Return the (x, y) coordinate for the center point of the cell that contains the specified text.  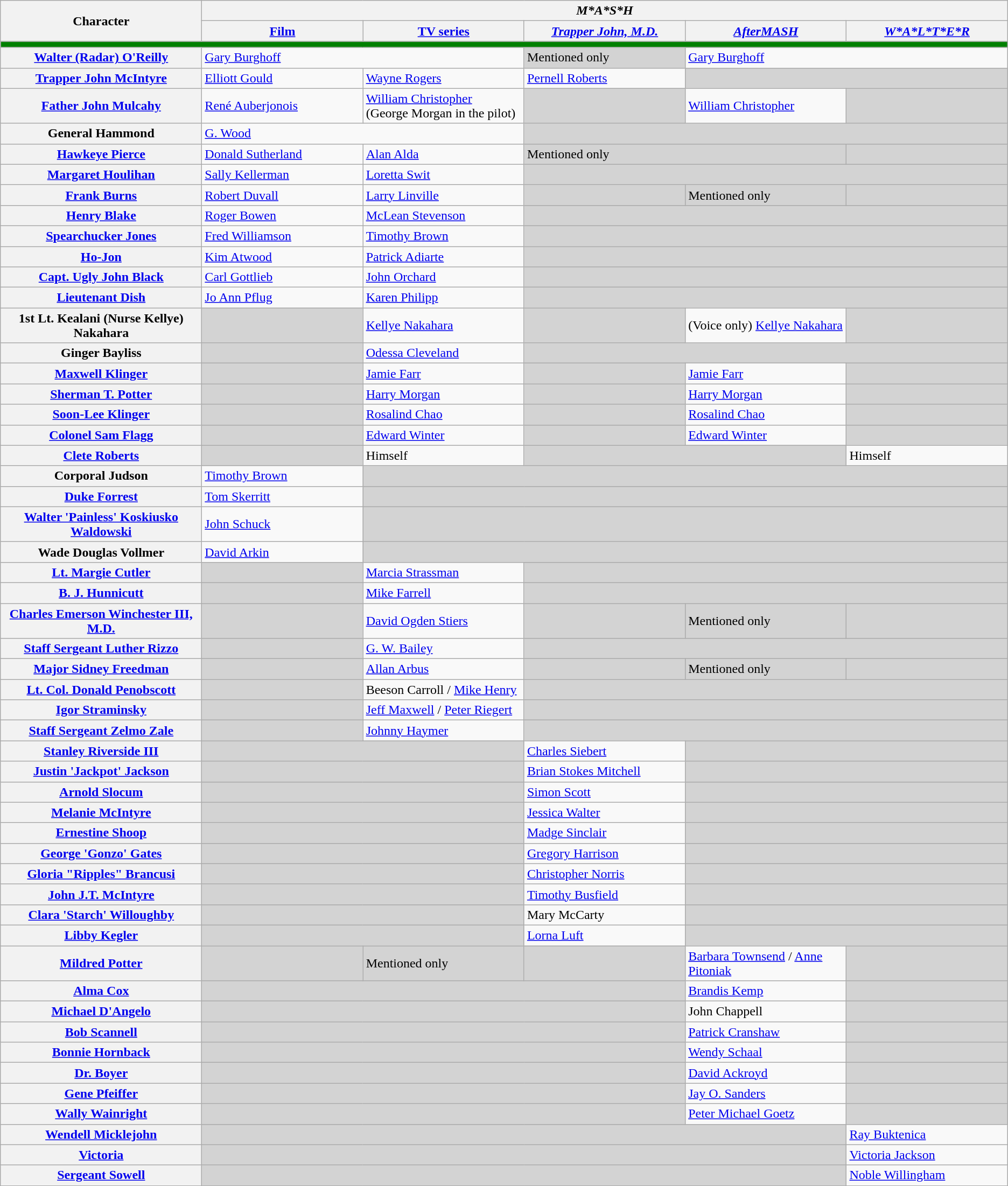
Maxwell Klinger (101, 374)
Noble Willingham (927, 1175)
Jessica Walter (604, 812)
Major Sidney Freedman (101, 669)
Victoria Jackson (927, 1155)
Marcia Strassman (444, 572)
Justin 'Jackpot' Jackson (101, 771)
Film (282, 31)
Sherman T. Potter (101, 394)
Larry Linville (444, 195)
Sally Kellerman (282, 174)
Mary McCarty (604, 915)
Melanie McIntyre (101, 812)
Henry Blake (101, 215)
Trapper John, M.D. (604, 31)
Hawkeye Pierce (101, 154)
Alan Alda (444, 154)
John Orchard (444, 277)
Peter Michael Goetz (766, 1114)
1st Lt. Kealani (Nurse Kellye) Nakahara (101, 325)
Walter (Radar) O'Reilly (101, 58)
Clara 'Starch' Willoughby (101, 915)
Frank Burns (101, 195)
Gregory Harrison (604, 853)
David Arkin (282, 552)
Mike Farrell (444, 593)
Lorna Luft (604, 935)
Michael D'Angelo (101, 1012)
Walter 'Painless' Koskiusko Waldowski (101, 524)
John J.T. McIntyre (101, 894)
Kim Atwood (282, 257)
Mildred Potter (101, 963)
Spearchucker Jones (101, 236)
Stanley Riverside III (101, 751)
Jay O. Sanders (766, 1093)
Duke Forrest (101, 496)
Brian Stokes Mitchell (604, 771)
Clete Roberts (101, 455)
Elliott Gould (282, 78)
Corporal Judson (101, 476)
Barbara Townsend / Anne Pitoniak (766, 963)
G. Wood (363, 134)
René Auberjonois (282, 106)
Ray Buktenica (927, 1134)
Tom Skerritt (282, 496)
Wendell Micklejohn (101, 1134)
G. W. Bailey (444, 649)
Bob Scannell (101, 1032)
Timothy Busfield (604, 894)
David Ogden Stiers (444, 620)
Soon-Lee Klinger (101, 415)
General Hammond (101, 134)
Lt. Col. Donald Penobscott (101, 690)
George 'Gonzo' Gates (101, 853)
Wade Douglas Vollmer (101, 552)
Ginger Bayliss (101, 353)
Libby Kegler (101, 935)
Roger Bowen (282, 215)
W*A*L*T*E*R (927, 31)
John Chappell (766, 1012)
Odessa Cleveland (444, 353)
Arnold Slocum (101, 792)
Wayne Rogers (444, 78)
Charles Siebert (604, 751)
Johnny Haymer (444, 731)
Sergeant Sowell (101, 1175)
Kellye Nakahara (444, 325)
AfterMASH (766, 31)
Jo Ann Pflug (282, 298)
Pernell Roberts (604, 78)
Alma Cox (101, 991)
Capt. Ugly John Black (101, 277)
Beeson Carroll / Mike Henry (444, 690)
Simon Scott (604, 792)
Donald Sutherland (282, 154)
Jeff Maxwell / Peter Riegert (444, 710)
Trapper John McIntyre (101, 78)
Karen Philipp (444, 298)
Victoria (101, 1155)
Staff Sergeant Luther Rizzo (101, 649)
Robert Duvall (282, 195)
B. J. Hunnicutt (101, 593)
David Ackroyd (766, 1073)
Dr. Boyer (101, 1073)
John Schuck (282, 524)
McLean Stevenson (444, 215)
(Voice only) Kellye Nakahara (766, 325)
Colonel Sam Flagg (101, 435)
Patrick Cranshaw (766, 1032)
Wendy Schaal (766, 1052)
Carl Gottlieb (282, 277)
Margaret Houlihan (101, 174)
Character (101, 21)
Lt. Margie Cutler (101, 572)
Christopher Norris (604, 874)
Wally Wainright (101, 1114)
Madge Sinclair (604, 833)
Brandis Kemp (766, 991)
William Christopher(George Morgan in the pilot) (444, 106)
William Christopher (766, 106)
Gloria "Ripples" Brancusi (101, 874)
M*A*S*H (605, 11)
Charles Emerson Winchester III, M.D. (101, 620)
Igor Straminsky (101, 710)
Loretta Swit (444, 174)
TV series (444, 31)
Bonnie Hornback (101, 1052)
Ernestine Shoop (101, 833)
Ho-Jon (101, 257)
Fred Williamson (282, 236)
Allan Arbus (444, 669)
Father John Mulcahy (101, 106)
Gene Pfeiffer (101, 1093)
Staff Sergeant Zelmo Zale (101, 731)
Patrick Adiarte (444, 257)
Lieutenant Dish (101, 298)
